Determine the (X, Y) coordinate at the center of the cell enclosing the given text.  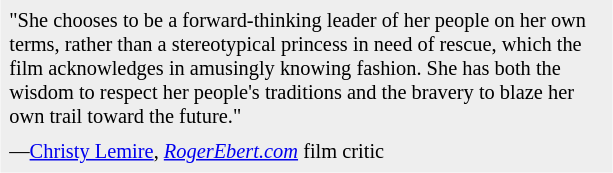
—Christy Lemire, RogerEbert.com film critic (306, 152)
